Identify which cell holds the provided text, then report its [x, y] central coordinate. 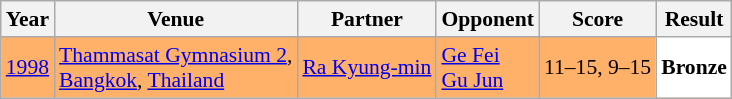
11–15, 9–15 [598, 68]
Ra Kyung-min [366, 68]
Thammasat Gymnasium 2,Bangkok, Thailand [176, 68]
Opponent [488, 19]
Bronze [694, 68]
1998 [28, 68]
Venue [176, 19]
Year [28, 19]
Partner [366, 19]
Result [694, 19]
Ge Fei Gu Jun [488, 68]
Score [598, 19]
